Detect which cell encompasses the target text, then output its [X, Y] center coordinate. 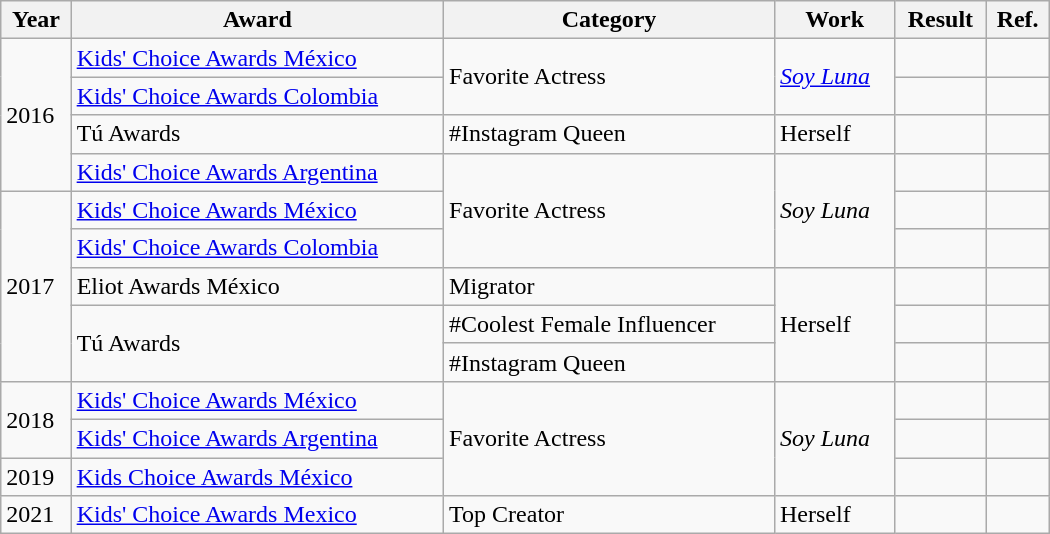
2018 [36, 419]
2019 [36, 477]
Kids Choice Awards México [257, 477]
Ref. [1018, 20]
Kids' Choice Awards Mexico [257, 515]
Migrator [610, 286]
2017 [36, 286]
Top Creator [610, 515]
#Coolest Female Influencer [610, 324]
Result [940, 20]
Category [610, 20]
2021 [36, 515]
Award [257, 20]
2016 [36, 115]
Eliot Awards México [257, 286]
Work [834, 20]
Year [36, 20]
